Capture the cell that displays the provided text and extract its (x, y) central coordinate. 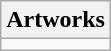
Artworks (56, 20)
